Identify which cell holds the provided text, then report its [x, y] central coordinate. 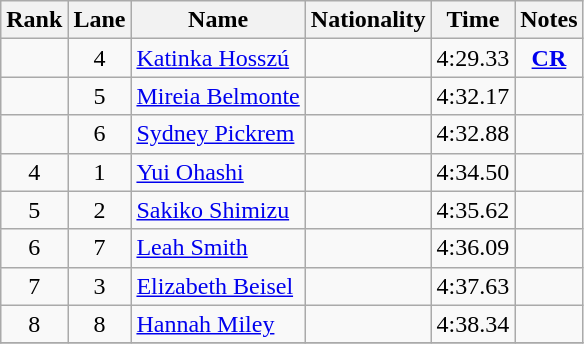
CR [549, 58]
Mireia Belmonte [218, 96]
4:29.33 [473, 58]
Yui Ohashi [218, 172]
4:36.09 [473, 248]
Notes [549, 20]
4:32.88 [473, 134]
Elizabeth Beisel [218, 286]
Sydney Pickrem [218, 134]
Leah Smith [218, 248]
4:34.50 [473, 172]
Sakiko Shimizu [218, 210]
Lane [100, 20]
4:38.34 [473, 324]
1 [100, 172]
4:37.63 [473, 286]
Name [218, 20]
4:35.62 [473, 210]
Hannah Miley [218, 324]
3 [100, 286]
Nationality [368, 20]
Time [473, 20]
2 [100, 210]
Katinka Hosszú [218, 58]
Rank [34, 20]
4:32.17 [473, 96]
